Determine the [X, Y] coordinate at the center of the cell enclosing the given text.  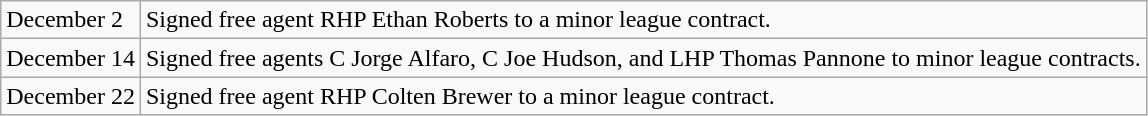
Signed free agent RHP Ethan Roberts to a minor league contract. [643, 20]
December 14 [71, 58]
December 2 [71, 20]
Signed free agents C Jorge Alfaro, C Joe Hudson, and LHP Thomas Pannone to minor league contracts. [643, 58]
Signed free agent RHP Colten Brewer to a minor league contract. [643, 96]
December 22 [71, 96]
